Return (x, y) of the center of cell containing provided text 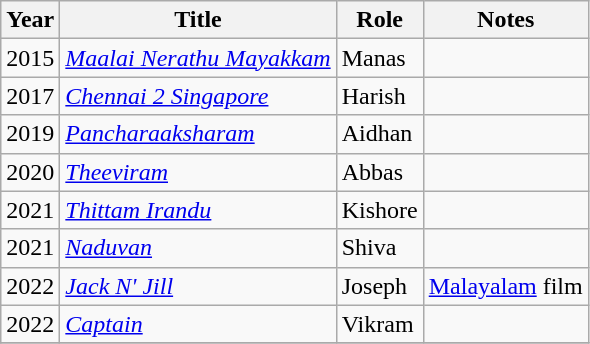
Naduvan (198, 248)
2019 (30, 134)
Role (380, 20)
2017 (30, 96)
Aidhan (380, 134)
Thittam Irandu (198, 210)
Joseph (380, 286)
Vikram (380, 324)
Manas (380, 58)
Pancharaaksharam (198, 134)
Year (30, 20)
Chennai 2 Singapore (198, 96)
Maalai Nerathu Mayakkam (198, 58)
Theeviram (198, 172)
Jack N' Jill (198, 286)
Shiva (380, 248)
2015 (30, 58)
Harish (380, 96)
2020 (30, 172)
Malayalam film (506, 286)
Captain (198, 324)
Abbas (380, 172)
Notes (506, 20)
Kishore (380, 210)
Title (198, 20)
